Return [X, Y] of the center of cell containing provided text 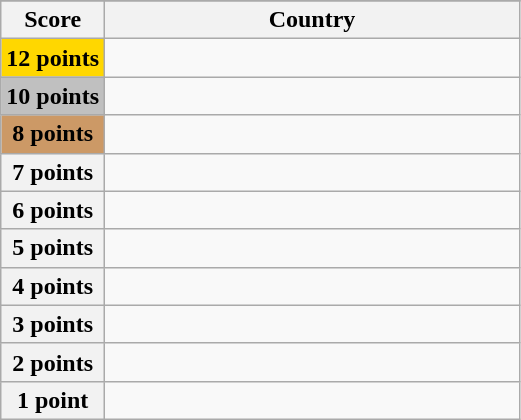
3 points [53, 324]
2 points [53, 362]
1 point [53, 400]
10 points [53, 96]
6 points [53, 210]
12 points [53, 58]
Score [53, 20]
8 points [53, 134]
Country [312, 20]
7 points [53, 172]
5 points [53, 248]
4 points [53, 286]
